Return [x, y] of the center of cell containing provided text 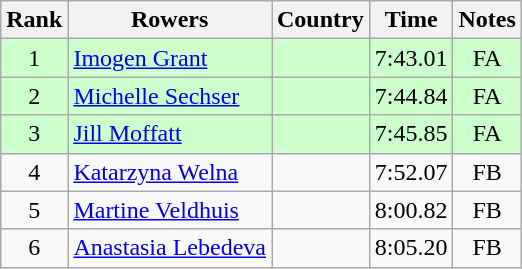
7:52.07 [411, 172]
Martine Veldhuis [170, 210]
Michelle Sechser [170, 96]
Time [411, 20]
3 [34, 134]
4 [34, 172]
7:45.85 [411, 134]
8:05.20 [411, 248]
2 [34, 96]
Jill Moffatt [170, 134]
Imogen Grant [170, 58]
8:00.82 [411, 210]
5 [34, 210]
Notes [487, 20]
1 [34, 58]
Rowers [170, 20]
Anastasia Lebedeva [170, 248]
Katarzyna Welna [170, 172]
6 [34, 248]
Country [321, 20]
7:43.01 [411, 58]
Rank [34, 20]
7:44.84 [411, 96]
